Output the (X, Y) coordinate of the center of the cell containing the given text.  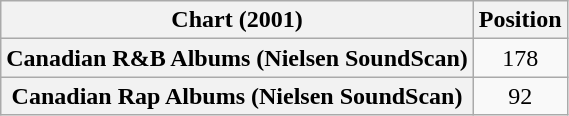
178 (520, 58)
Chart (2001) (238, 20)
92 (520, 96)
Canadian R&B Albums (Nielsen SoundScan) (238, 58)
Canadian Rap Albums (Nielsen SoundScan) (238, 96)
Position (520, 20)
